Return [X, Y] of the center of cell containing provided text 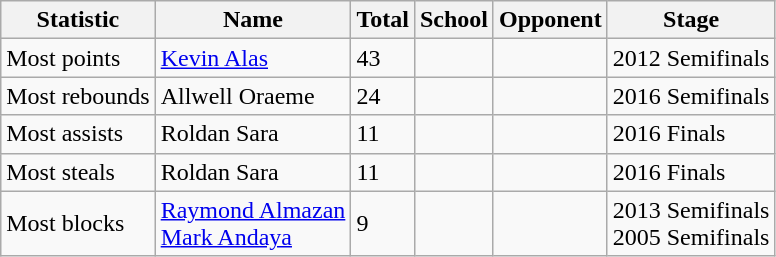
2016 Semifinals [691, 96]
Stage [691, 20]
School [454, 20]
2012 Semifinals [691, 58]
Most rebounds [78, 96]
9 [383, 224]
Name [253, 20]
2013 Semifinals2005 Semifinals [691, 224]
Allwell Oraeme [253, 96]
Kevin Alas [253, 58]
24 [383, 96]
43 [383, 58]
Opponent [550, 20]
Most blocks [78, 224]
Statistic [78, 20]
Raymond AlmazanMark Andaya [253, 224]
Most steals [78, 172]
Most assists [78, 134]
Total [383, 20]
Most points [78, 58]
